Identify which cell holds the provided text, then report its [X, Y] central coordinate. 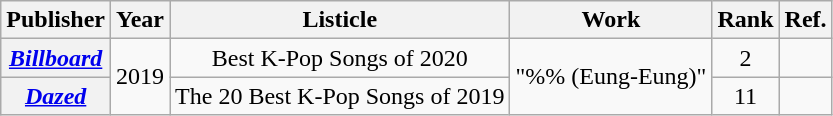
2 [746, 58]
Listicle [340, 20]
11 [746, 96]
Publisher [56, 20]
Best K-Pop Songs of 2020 [340, 58]
2019 [140, 77]
"%% (Eung-Eung)" [611, 77]
Work [611, 20]
Rank [746, 20]
Dazed [56, 96]
Ref. [806, 20]
Billboard [56, 58]
The 20 Best K-Pop Songs of 2019 [340, 96]
Year [140, 20]
